Return the [X, Y] coordinate for the center point of the cell that contains the specified text.  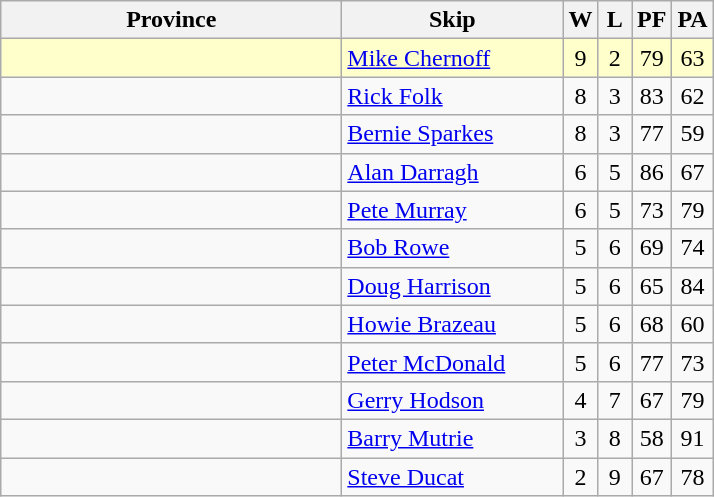
62 [692, 96]
Steve Ducat [452, 477]
W [580, 20]
PF [652, 20]
60 [692, 324]
74 [692, 248]
86 [652, 172]
Skip [452, 20]
63 [692, 58]
59 [692, 134]
4 [580, 400]
69 [652, 248]
84 [692, 286]
Peter McDonald [452, 362]
Bernie Sparkes [452, 134]
Gerry Hodson [452, 400]
Mike Chernoff [452, 58]
68 [652, 324]
Alan Darragh [452, 172]
Pete Murray [452, 210]
78 [692, 477]
65 [652, 286]
83 [652, 96]
7 [615, 400]
58 [652, 438]
Howie Brazeau [452, 324]
L [615, 20]
Bob Rowe [452, 248]
Barry Mutrie [452, 438]
Province [172, 20]
91 [692, 438]
Rick Folk [452, 96]
PA [692, 20]
Doug Harrison [452, 286]
